From the cell containing the given text, extract its center point as (x, y) coordinate. 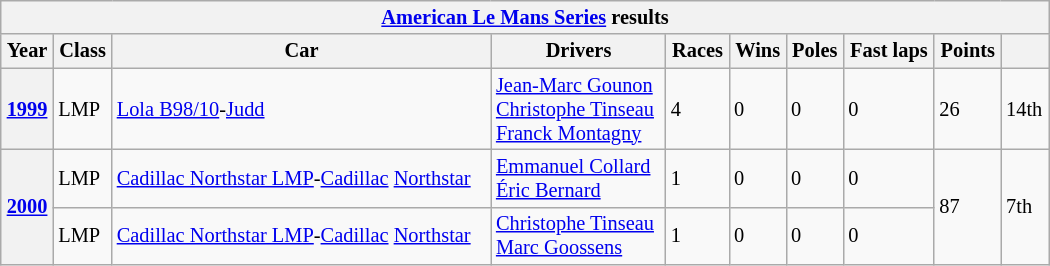
4 (698, 109)
Fast laps (888, 51)
87 (968, 206)
Wins (758, 51)
Emmanuel Collard Éric Bernard (578, 178)
14th (1025, 109)
Points (968, 51)
7th (1025, 206)
Class (82, 51)
1999 (28, 109)
26 (968, 109)
Car (302, 51)
Drivers (578, 51)
Poles (814, 51)
Races (698, 51)
American Le Mans Series results (525, 17)
Year (28, 51)
Jean-Marc Gounon Christophe Tinseau Franck Montagny (578, 109)
Christophe Tinseau Marc Goossens (578, 236)
Lola B98/10-Judd (302, 109)
2000 (28, 206)
